Identify which cell holds the provided text, then report its (X, Y) central coordinate. 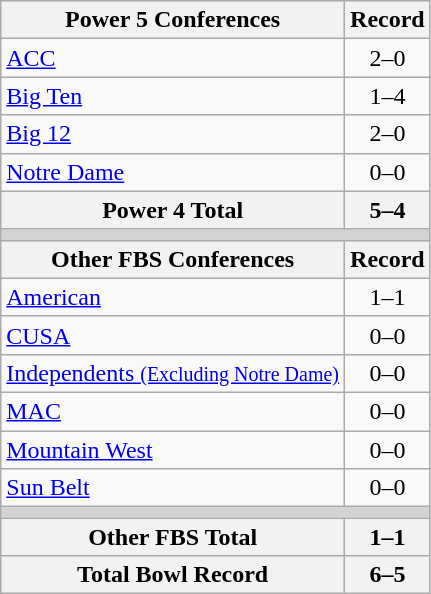
1–4 (388, 96)
Power 4 Total (173, 210)
Independents (Excluding Notre Dame) (173, 373)
Big 12 (173, 134)
American (173, 297)
Other FBS Conferences (173, 259)
Total Bowl Record (173, 575)
ACC (173, 58)
CUSA (173, 335)
Power 5 Conferences (173, 20)
Sun Belt (173, 488)
6–5 (388, 575)
MAC (173, 411)
Big Ten (173, 96)
Notre Dame (173, 172)
Other FBS Total (173, 537)
5–4 (388, 210)
Mountain West (173, 449)
